Return the (x, y) coordinate for the center point of the cell that contains the specified text.  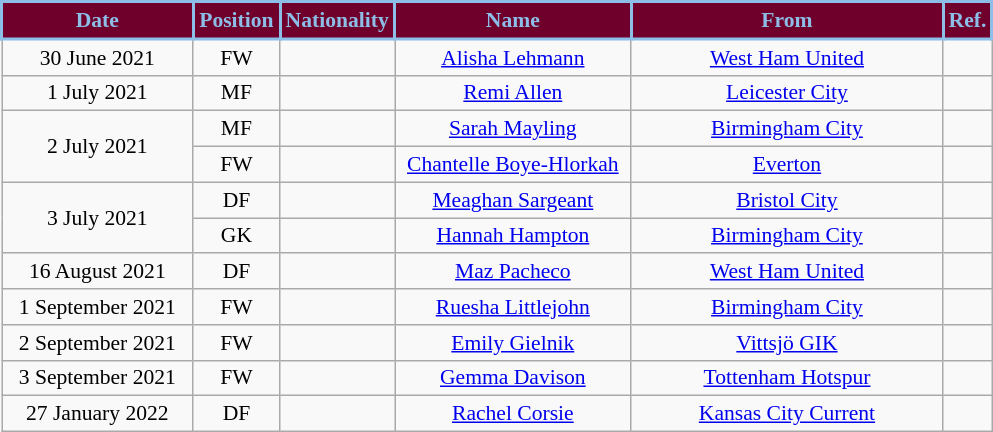
Kansas City Current (787, 414)
Gemma Davison (514, 378)
Remi Allen (514, 93)
Ruesha Littlejohn (514, 307)
Emily Gielnik (514, 343)
Leicester City (787, 93)
2 September 2021 (98, 343)
1 September 2021 (98, 307)
Ref. (968, 20)
1 July 2021 (98, 93)
Position (236, 20)
3 September 2021 (98, 378)
16 August 2021 (98, 272)
3 July 2021 (98, 218)
2 July 2021 (98, 146)
Maz Pacheco (514, 272)
Nationality (338, 20)
Name (514, 20)
GK (236, 236)
Date (98, 20)
Vittsjö GIK (787, 343)
Tottenham Hotspur (787, 378)
From (787, 20)
Chantelle Boye-Hlorkah (514, 165)
Alisha Lehmann (514, 57)
30 June 2021 (98, 57)
Sarah Mayling (514, 129)
Rachel Corsie (514, 414)
Everton (787, 165)
27 January 2022 (98, 414)
Meaghan Sargeant (514, 200)
Bristol City (787, 200)
Hannah Hampton (514, 236)
